Output the (x, y) coordinate of the center of the cell containing the given text.  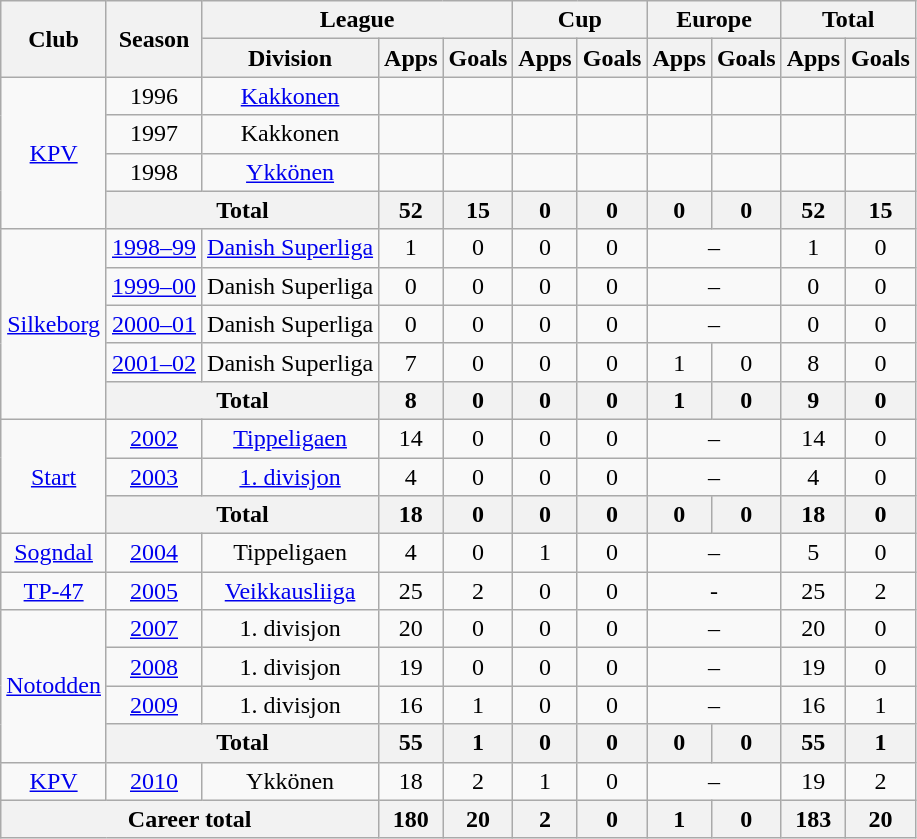
2009 (154, 705)
2010 (154, 781)
2002 (154, 438)
2003 (154, 477)
Europe (714, 20)
Club (54, 39)
2000–01 (154, 324)
Division (290, 58)
2004 (154, 553)
2001–02 (154, 362)
1996 (154, 96)
183 (813, 819)
9 (813, 400)
Cup (580, 20)
2007 (154, 629)
Season (154, 39)
- (714, 591)
1997 (154, 134)
1998–99 (154, 248)
League (358, 20)
Silkeborg (54, 324)
7 (411, 362)
Notodden (54, 686)
2008 (154, 667)
Start (54, 476)
Sogndal (54, 553)
5 (813, 553)
180 (411, 819)
1998 (154, 172)
TP-47 (54, 591)
Career total (190, 819)
Veikkausliiga (290, 591)
1999–00 (154, 286)
2005 (154, 591)
